For the text-containing cell, return its midpoint in (x, y) coordinate format. 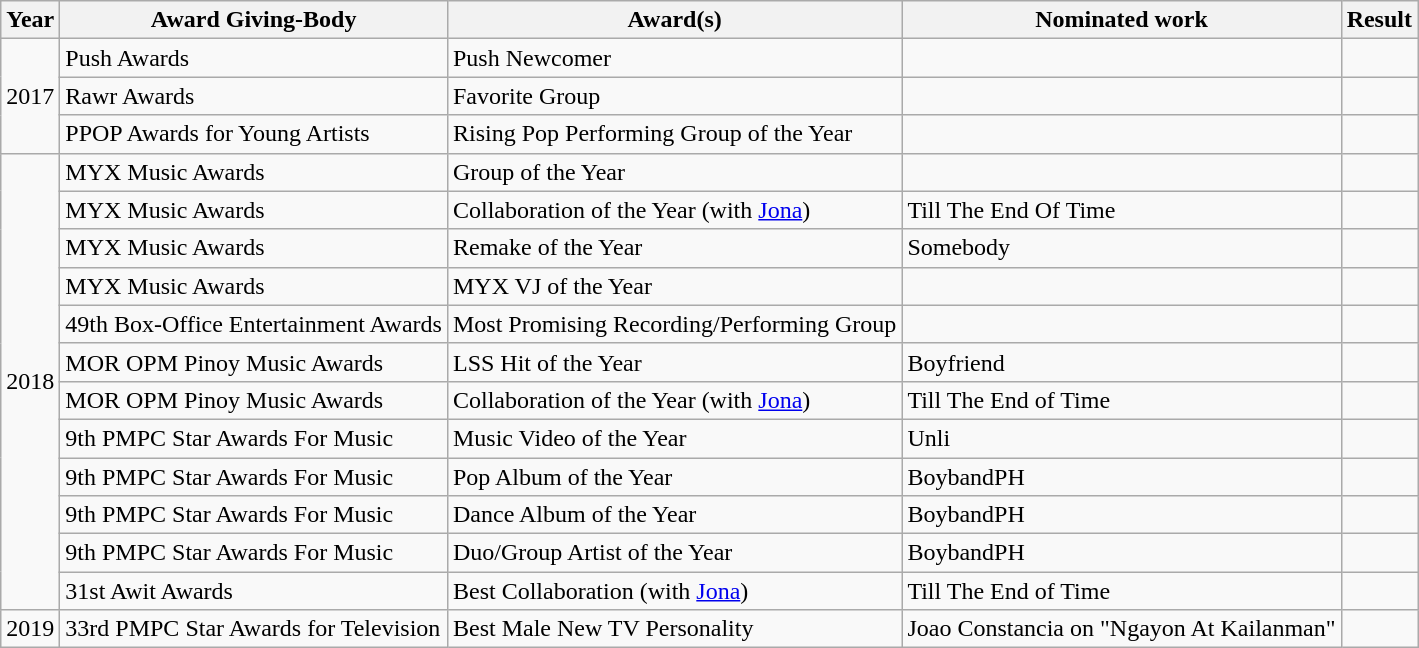
PPOP Awards for Young Artists (254, 134)
Unli (1122, 438)
2019 (30, 629)
33rd PMPC Star Awards for Television (254, 629)
MYX VJ of the Year (674, 286)
31st Awit Awards (254, 591)
LSS Hit of the Year (674, 362)
Award Giving-Body (254, 20)
Award(s) (674, 20)
Joao Constancia on "Ngayon At Kailanman" (1122, 629)
Result (1379, 20)
Pop Album of the Year (674, 477)
2017 (30, 96)
Push Awards (254, 58)
Best Collaboration (with Jona) (674, 591)
Group of the Year (674, 172)
Remake of the Year (674, 248)
Rawr Awards (254, 96)
Boyfriend (1122, 362)
Favorite Group (674, 96)
Somebody (1122, 248)
Nominated work (1122, 20)
Year (30, 20)
Rising Pop Performing Group of the Year (674, 134)
2018 (30, 382)
Duo/Group Artist of the Year (674, 553)
Best Male New TV Personality (674, 629)
Push Newcomer (674, 58)
Music Video of the Year (674, 438)
Dance Album of the Year (674, 515)
Till The End Of Time (1122, 210)
Most Promising Recording/Performing Group (674, 324)
49th Box-Office Entertainment Awards (254, 324)
